Find where the given text appears and provide that cell's center as (X, Y) coordinate. 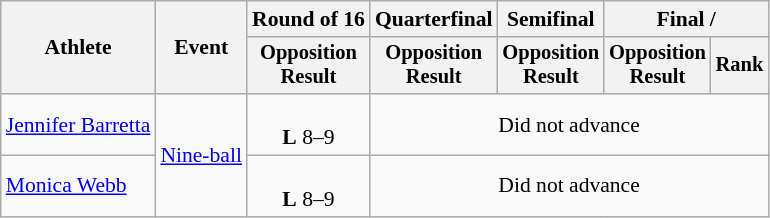
Round of 16 (308, 19)
Jennifer Barretta (78, 124)
Semifinal (552, 19)
Athlete (78, 48)
Monica Webb (78, 186)
Quarterfinal (434, 19)
Nine-ball (201, 155)
Final / (686, 19)
Event (201, 48)
Rank (740, 66)
